Pinpoint the cell where the given text exists, returning its (x, y) midpoint coordinate. 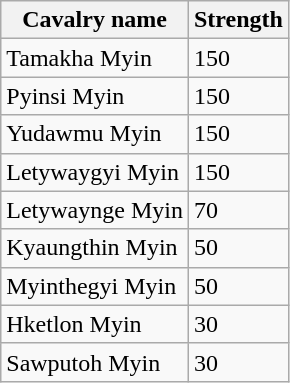
Tamakha Myin (95, 58)
Yudawmu Myin (95, 134)
Hketlon Myin (95, 324)
Sawputoh Myin (95, 362)
Pyinsi Myin (95, 96)
Letywaynge Myin (95, 210)
70 (238, 210)
Myinthegyi Myin (95, 286)
Kyaungthin Myin (95, 248)
Letywaygyi Myin (95, 172)
Strength (238, 20)
Cavalry name (95, 20)
